Return the (x, y) coordinate for the center point of the cell that contains the specified text.  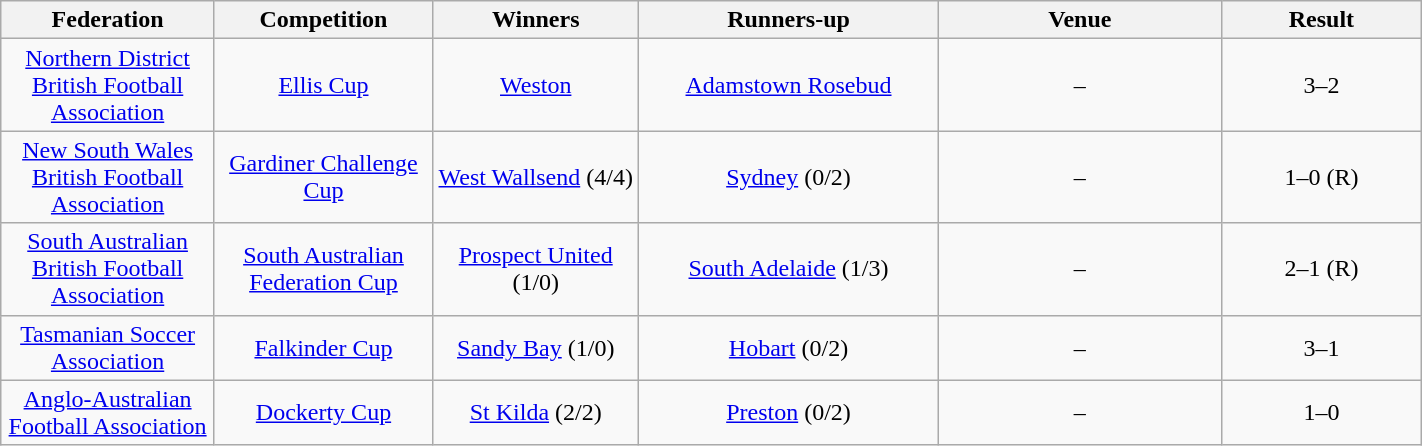
Prospect United (1/0) (535, 269)
Tasmanian Soccer Association (108, 348)
Competition (323, 20)
1–0 (1322, 412)
Northern District British Football Association (108, 85)
Sandy Bay (1/0) (535, 348)
Winners (535, 20)
Federation (108, 20)
Result (1322, 20)
Ellis Cup (323, 85)
3–2 (1322, 85)
Sydney (0/2) (788, 177)
Dockerty Cup (323, 412)
South Australian British Football Association (108, 269)
1–0 (R) (1322, 177)
West Wallsend (4/4) (535, 177)
Venue (1080, 20)
Weston (535, 85)
Gardiner Challenge Cup (323, 177)
Hobart (0/2) (788, 348)
St Kilda (2/2) (535, 412)
New South Wales British Football Association (108, 177)
Preston (0/2) (788, 412)
3–1 (1322, 348)
Anglo-Australian Football Association (108, 412)
2–1 (R) (1322, 269)
Adamstown Rosebud (788, 85)
Falkinder Cup (323, 348)
South Australian Federation Cup (323, 269)
Runners-up (788, 20)
South Adelaide (1/3) (788, 269)
